Provide the (x, y) coordinate of the cell's center where the given text is located.  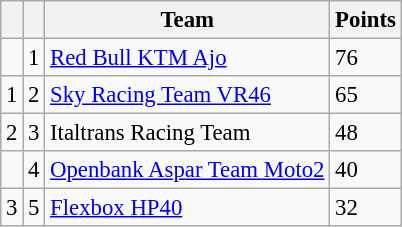
40 (366, 170)
Points (366, 20)
76 (366, 58)
5 (34, 208)
Red Bull KTM Ajo (188, 58)
4 (34, 170)
Sky Racing Team VR46 (188, 95)
Team (188, 20)
Openbank Aspar Team Moto2 (188, 170)
65 (366, 95)
32 (366, 208)
48 (366, 133)
Flexbox HP40 (188, 208)
Italtrans Racing Team (188, 133)
